Pinpoint the cell where the given text exists, returning its (x, y) midpoint coordinate. 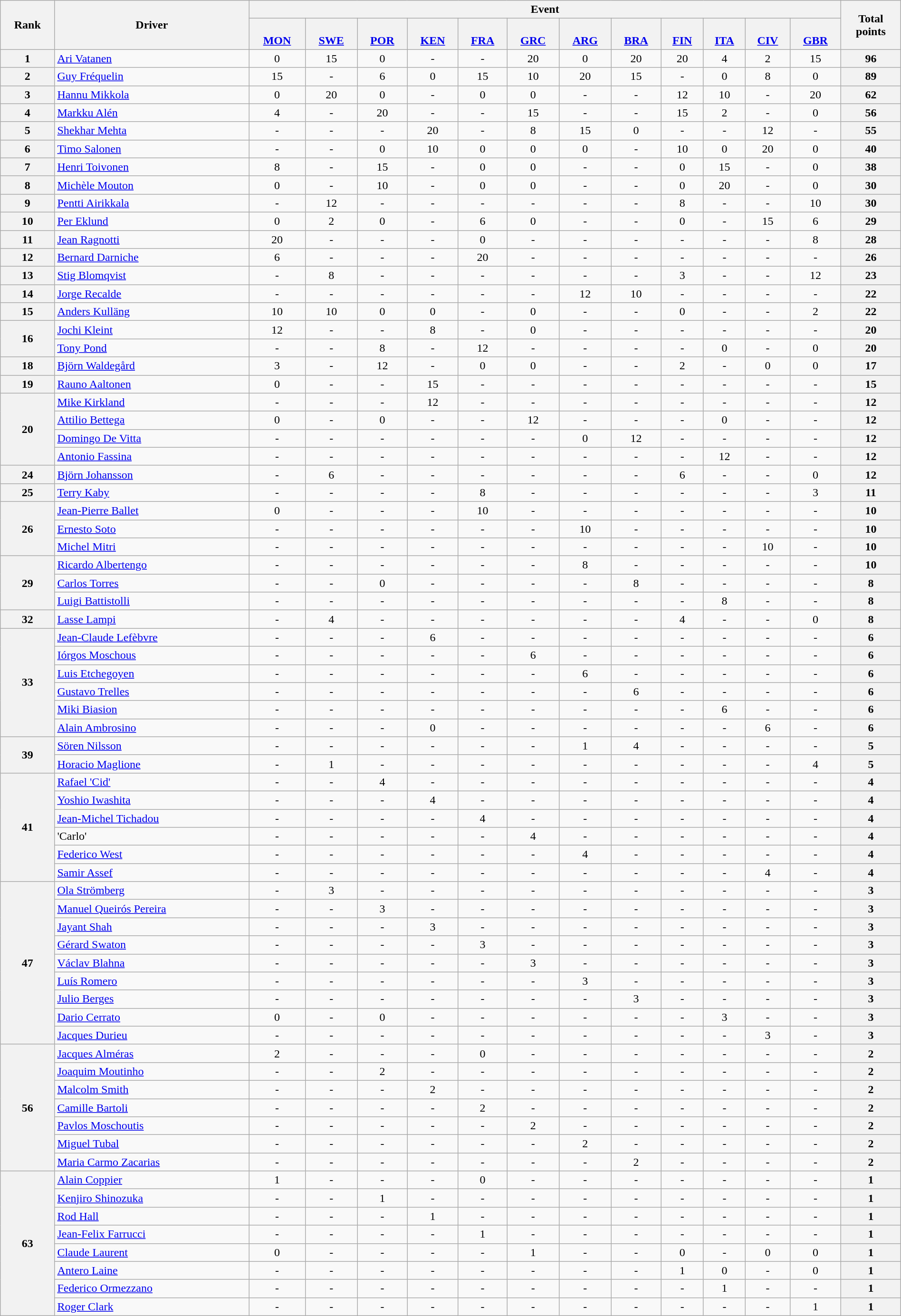
Rank (28, 25)
Lasse Lampi (152, 619)
89 (871, 77)
Ola Strömberg (152, 891)
Maria Carmo Zacarias (152, 1162)
Jean Ragnotti (152, 239)
14 (28, 294)
Jochi Kleint (152, 330)
Miki Biasion (152, 710)
Jean-Michel Tichadou (152, 818)
Václav Blahna (152, 963)
Kenjiro Shinozuka (152, 1198)
BRA (636, 34)
Jorge Recalde (152, 294)
Michèle Mouton (152, 185)
Jean-Pierre Ballet (152, 510)
28 (871, 239)
CIV (768, 34)
Gustavo Trelles (152, 692)
25 (28, 492)
Carlos Torres (152, 583)
Stig Blomqvist (152, 276)
Alain Coppier (152, 1180)
Event (545, 10)
Jean-Felix Farrucci (152, 1234)
'Carlo' (152, 836)
Rafael 'Cid' (152, 782)
Totalpoints (871, 25)
Luigi Battistolli (152, 601)
40 (871, 149)
Yoshio Iwashita (152, 800)
Attilio Bettega (152, 420)
SWE (331, 34)
Ari Vatanen (152, 58)
Luis Etchegoyen (152, 673)
Federico Ormezzano (152, 1288)
Driver (152, 25)
Tony Pond (152, 348)
Shekhar Mehta (152, 131)
Gérard Swaton (152, 945)
18 (28, 366)
7 (28, 167)
47 (28, 963)
Joaquim Moutinho (152, 1071)
Luís Romero (152, 981)
Ricardo Albertengo (152, 565)
Jayant Shah (152, 927)
Antero Laine (152, 1270)
39 (28, 755)
Hannu Mikkola (152, 95)
GBR (815, 34)
Jacques Alméras (152, 1053)
Michel Mitri (152, 547)
Dario Cerrato (152, 1017)
38 (871, 167)
Sören Nilsson (152, 746)
Jacques Durieu (152, 1035)
GRC (533, 34)
Antonio Fassina (152, 456)
Rauno Aaltonen (152, 384)
Domingo De Vitta (152, 438)
Mike Kirkland (152, 402)
Timo Salonen (152, 149)
23 (871, 276)
Terry Kaby (152, 492)
96 (871, 58)
POR (382, 34)
63 (28, 1243)
Bernard Darniche (152, 258)
62 (871, 95)
ITA (724, 34)
Björn Johansson (152, 474)
Guy Fréquelin (152, 77)
Markku Alén (152, 113)
16 (28, 339)
24 (28, 474)
Roger Clark (152, 1306)
9 (28, 203)
Alain Ambrosino (152, 728)
FIN (682, 34)
Miguel Tubal (152, 1144)
Henri Toivonen (152, 167)
Pentti Airikkala (152, 203)
Horacio Maglione (152, 764)
Manuel Queirós Pereira (152, 909)
Ernesto Soto (152, 529)
KEN (432, 34)
17 (871, 366)
32 (28, 619)
13 (28, 276)
Jean-Claude Lefèbvre (152, 637)
Rod Hall (152, 1216)
Björn Waldegård (152, 366)
Claude Laurent (152, 1252)
Samir Assef (152, 873)
Per Eklund (152, 221)
55 (871, 131)
Federico West (152, 855)
33 (28, 682)
Anders Kulläng (152, 312)
Malcolm Smith (152, 1089)
ARG (585, 34)
MON (278, 34)
Camille Bartoli (152, 1108)
Julio Berges (152, 999)
Pavlos Moschoutis (152, 1126)
Iórgos Moschous (152, 655)
41 (28, 827)
19 (28, 384)
FRA (483, 34)
